Pinpoint the cell where the given text exists, returning its [X, Y] midpoint coordinate. 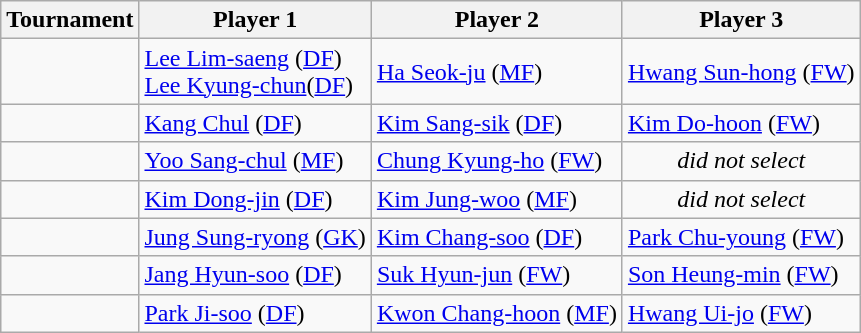
Hwang Sun-hong (FW) [741, 72]
Lee Lim-saeng (DF)Lee Kyung-chun(DF) [255, 72]
Kim Do-hoon (FW) [741, 123]
Tournament [70, 20]
Jang Hyun-soo (DF) [255, 275]
Kim Jung-woo (MF) [496, 199]
Player 1 [255, 20]
Kang Chul (DF) [255, 123]
Park Ji-soo (DF) [255, 313]
Kim Chang-soo (DF) [496, 237]
Player 3 [741, 20]
Kim Dong-jin (DF) [255, 199]
Yoo Sang-chul (MF) [255, 161]
Jung Sung-ryong (GK) [255, 237]
Chung Kyung-ho (FW) [496, 161]
Ha Seok-ju (MF) [496, 72]
Son Heung-min (FW) [741, 275]
Park Chu-young (FW) [741, 237]
Kwon Chang-hoon (MF) [496, 313]
Kim Sang-sik (DF) [496, 123]
Hwang Ui-jo (FW) [741, 313]
Player 2 [496, 20]
Suk Hyun-jun (FW) [496, 275]
